Find where the given text appears and provide that cell's center as (x, y) coordinate. 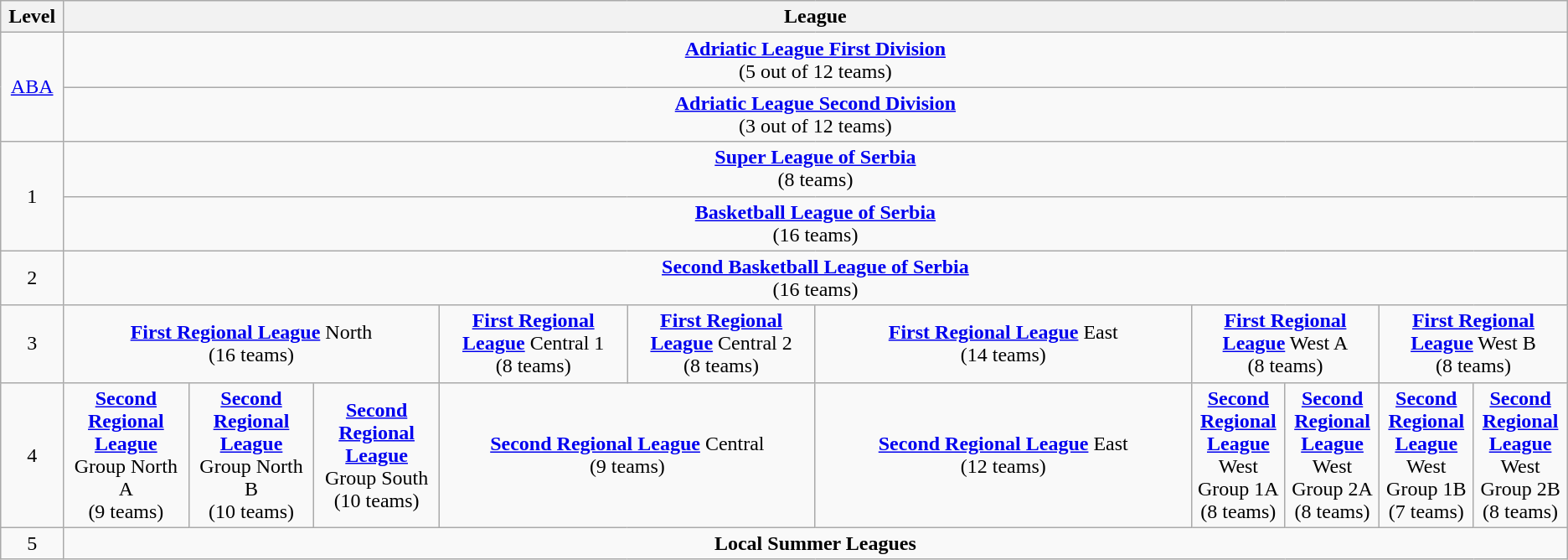
First Regional League Central 2(8 teams) (721, 344)
Second Regional League East (12 teams) (1003, 454)
4 (32, 454)
Second Regional League WestGroup 1A(8 teams) (1238, 454)
Second Regional League Central(9 teams) (627, 454)
2 (32, 278)
First Regional League West A(8 teams) (1285, 344)
Second Regional LeagueGroup North A(9 teams) (126, 454)
Second Regional League WestGroup 2B(8 teams) (1520, 454)
Second Regional LeagueGroup North B(10 teams) (251, 454)
Local Summer Leagues (816, 543)
Level (32, 17)
Basketball League of Serbia(16 teams) (816, 223)
ABA (32, 87)
Second Regional League WestGroup 1B(7 teams) (1426, 454)
Adriatic League Second Division(3 out of 12 teams) (816, 114)
1 (32, 196)
League (816, 17)
3 (32, 344)
First Regional League Central 1(8 teams) (533, 344)
First Regional League West B(8 teams) (1474, 344)
Super League of Serbia(8 teams) (816, 169)
First Regional League East(14 teams) (1003, 344)
Adriatic League First Division(5 out of 12 teams) (816, 60)
Second Regional LeagueGroup South(10 teams) (377, 454)
5 (32, 543)
First Regional League North (16 teams) (251, 344)
Second Regional League WestGroup 2A(8 teams) (1332, 454)
Second Basketball League of Serbia(16 teams) (816, 278)
